Return [X, Y] of the center of cell containing provided text 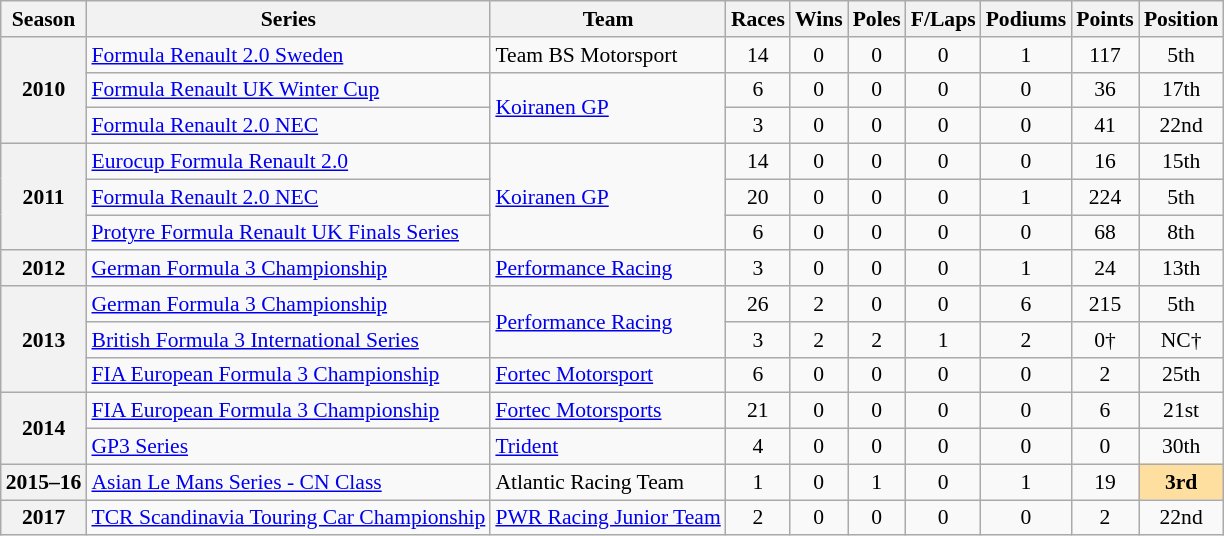
41 [1105, 126]
Fortec Motorsport [608, 375]
15th [1181, 162]
13th [1181, 269]
Formula Renault 2.0 Sweden [288, 55]
TCR Scandinavia Touring Car Championship [288, 518]
19 [1105, 482]
2012 [44, 269]
25th [1181, 375]
4 [758, 447]
F/Laps [944, 19]
16 [1105, 162]
117 [1105, 55]
Points [1105, 19]
0† [1105, 340]
GP3 Series [288, 447]
8th [1181, 233]
Podiums [1026, 19]
36 [1105, 90]
British Formula 3 International Series [288, 340]
2010 [44, 90]
Team [608, 19]
26 [758, 304]
21 [758, 411]
3rd [1181, 482]
2014 [44, 428]
2013 [44, 340]
Team BS Motorsport [608, 55]
17th [1181, 90]
20 [758, 197]
Eurocup Formula Renault 2.0 [288, 162]
2017 [44, 518]
Trident [608, 447]
21st [1181, 411]
2011 [44, 198]
24 [1105, 269]
Races [758, 19]
2015–16 [44, 482]
68 [1105, 233]
Poles [877, 19]
30th [1181, 447]
Wins [819, 19]
215 [1105, 304]
Protyre Formula Renault UK Finals Series [288, 233]
224 [1105, 197]
Season [44, 19]
Fortec Motorsports [608, 411]
NC† [1181, 340]
Position [1181, 19]
Asian Le Mans Series - CN Class [288, 482]
Formula Renault UK Winter Cup [288, 90]
Series [288, 19]
Atlantic Racing Team [608, 482]
PWR Racing Junior Team [608, 518]
